Return the [X, Y] coordinate for the center point of the cell that contains the specified text.  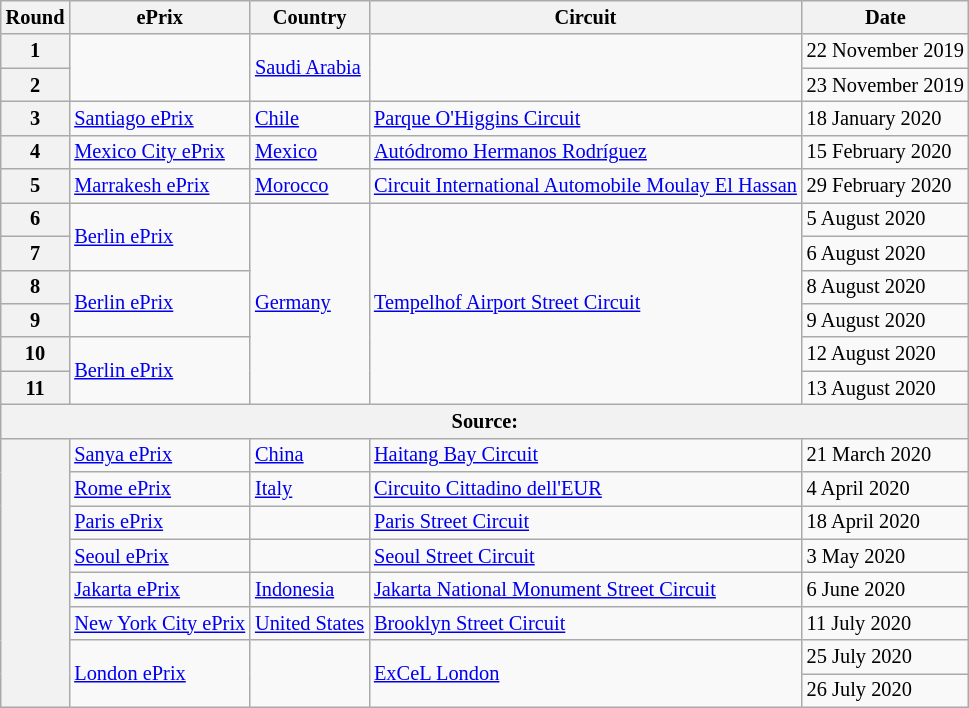
Mexico [310, 152]
Sanya ePrix [160, 455]
Circuito Cittadino dell'EUR [586, 489]
11 July 2020 [886, 623]
Haitang Bay Circuit [586, 455]
Mexico City ePrix [160, 152]
3 [36, 118]
Chile [310, 118]
Tempelhof Airport Street Circuit [586, 303]
Morocco [310, 186]
Country [310, 17]
5 [36, 186]
London ePrix [160, 674]
6 [36, 219]
13 August 2020 [886, 388]
29 February 2020 [886, 186]
Paris ePrix [160, 522]
Source: [485, 421]
Circuit International Automobile Moulay El Hassan [586, 186]
Italy [310, 489]
ExCeL London [586, 674]
18 April 2020 [886, 522]
Indonesia [310, 589]
11 [36, 388]
6 June 2020 [886, 589]
25 July 2020 [886, 657]
Santiago ePrix [160, 118]
8 August 2020 [886, 287]
Seoul Street Circuit [586, 556]
Marrakesh ePrix [160, 186]
12 August 2020 [886, 354]
21 March 2020 [886, 455]
5 August 2020 [886, 219]
Date [886, 17]
New York City ePrix [160, 623]
Saudi Arabia [310, 68]
Rome ePrix [160, 489]
18 January 2020 [886, 118]
Jakarta National Monument Street Circuit [586, 589]
23 November 2019 [886, 85]
Brooklyn Street Circuit [586, 623]
10 [36, 354]
4 April 2020 [886, 489]
Autódromo Hermanos Rodríguez [586, 152]
China [310, 455]
22 November 2019 [886, 51]
4 [36, 152]
Round [36, 17]
Paris Street Circuit [586, 522]
ePrix [160, 17]
26 July 2020 [886, 690]
Circuit [586, 17]
United States [310, 623]
1 [36, 51]
Seoul ePrix [160, 556]
8 [36, 287]
Jakarta ePrix [160, 589]
Parque O'Higgins Circuit [586, 118]
6 August 2020 [886, 253]
15 February 2020 [886, 152]
3 May 2020 [886, 556]
Germany [310, 303]
9 [36, 320]
9 August 2020 [886, 320]
2 [36, 85]
7 [36, 253]
